Return (x, y) of the center of cell containing provided text 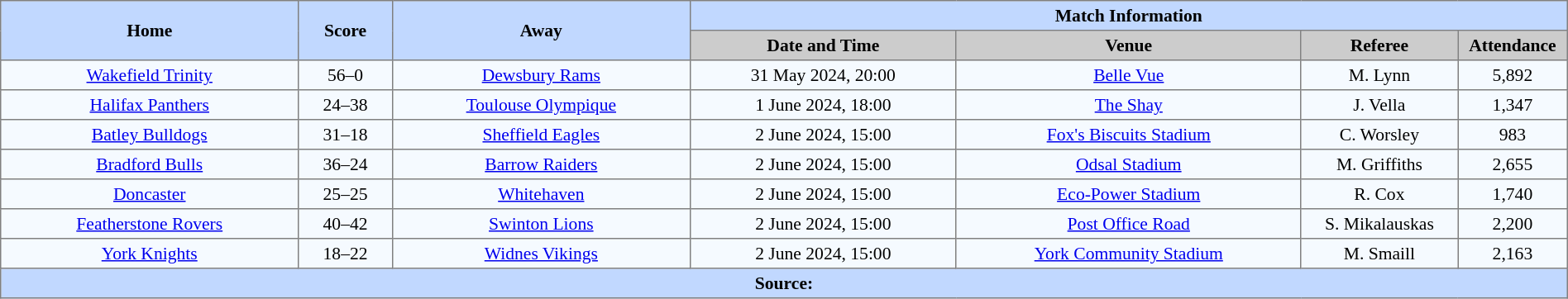
R. Cox (1379, 194)
56–0 (346, 75)
Venue (1128, 45)
M. Lynn (1379, 75)
36–24 (346, 164)
983 (1513, 135)
York Community Stadium (1128, 254)
2,163 (1513, 254)
York Knights (150, 254)
5,892 (1513, 75)
18–22 (346, 254)
Away (541, 31)
Odsal Stadium (1128, 164)
Home (150, 31)
Sheffield Eagles (541, 135)
Fox's Biscuits Stadium (1128, 135)
Belle Vue (1128, 75)
M. Smaill (1379, 254)
Attendance (1513, 45)
Wakefield Trinity (150, 75)
Source: (784, 283)
Match Information (1128, 16)
Eco-Power Stadium (1128, 194)
M. Griffiths (1379, 164)
Toulouse Olympique (541, 105)
25–25 (346, 194)
C. Worsley (1379, 135)
Referee (1379, 45)
1 June 2024, 18:00 (823, 105)
Bradford Bulls (150, 164)
The Shay (1128, 105)
31 May 2024, 20:00 (823, 75)
40–42 (346, 224)
Featherstone Rovers (150, 224)
J. Vella (1379, 105)
S. Mikalauskas (1379, 224)
Dewsbury Rams (541, 75)
Score (346, 31)
Batley Bulldogs (150, 135)
31–18 (346, 135)
1,347 (1513, 105)
Widnes Vikings (541, 254)
2,655 (1513, 164)
1,740 (1513, 194)
Date and Time (823, 45)
Halifax Panthers (150, 105)
Doncaster (150, 194)
Post Office Road (1128, 224)
Whitehaven (541, 194)
2,200 (1513, 224)
Swinton Lions (541, 224)
24–38 (346, 105)
Barrow Raiders (541, 164)
